Extract the (x, y) coordinate from the center of the cell holding the provided text.  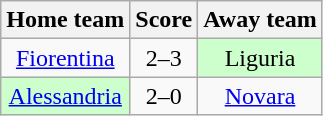
2–3 (164, 58)
Liguria (260, 58)
Away team (260, 20)
Fiorentina (66, 58)
Novara (260, 96)
Score (164, 20)
Home team (66, 20)
Alessandria (66, 96)
2–0 (164, 96)
